From the cell containing the given text, extract its center point as (x, y) coordinate. 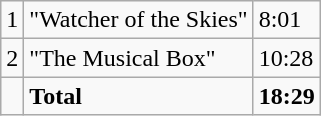
18:29 (286, 96)
1 (12, 20)
Total (138, 96)
"The Musical Box" (138, 58)
"Watcher of the Skies" (138, 20)
2 (12, 58)
10:28 (286, 58)
8:01 (286, 20)
